Provide the (x, y) coordinate of the cell's center where the given text is located.  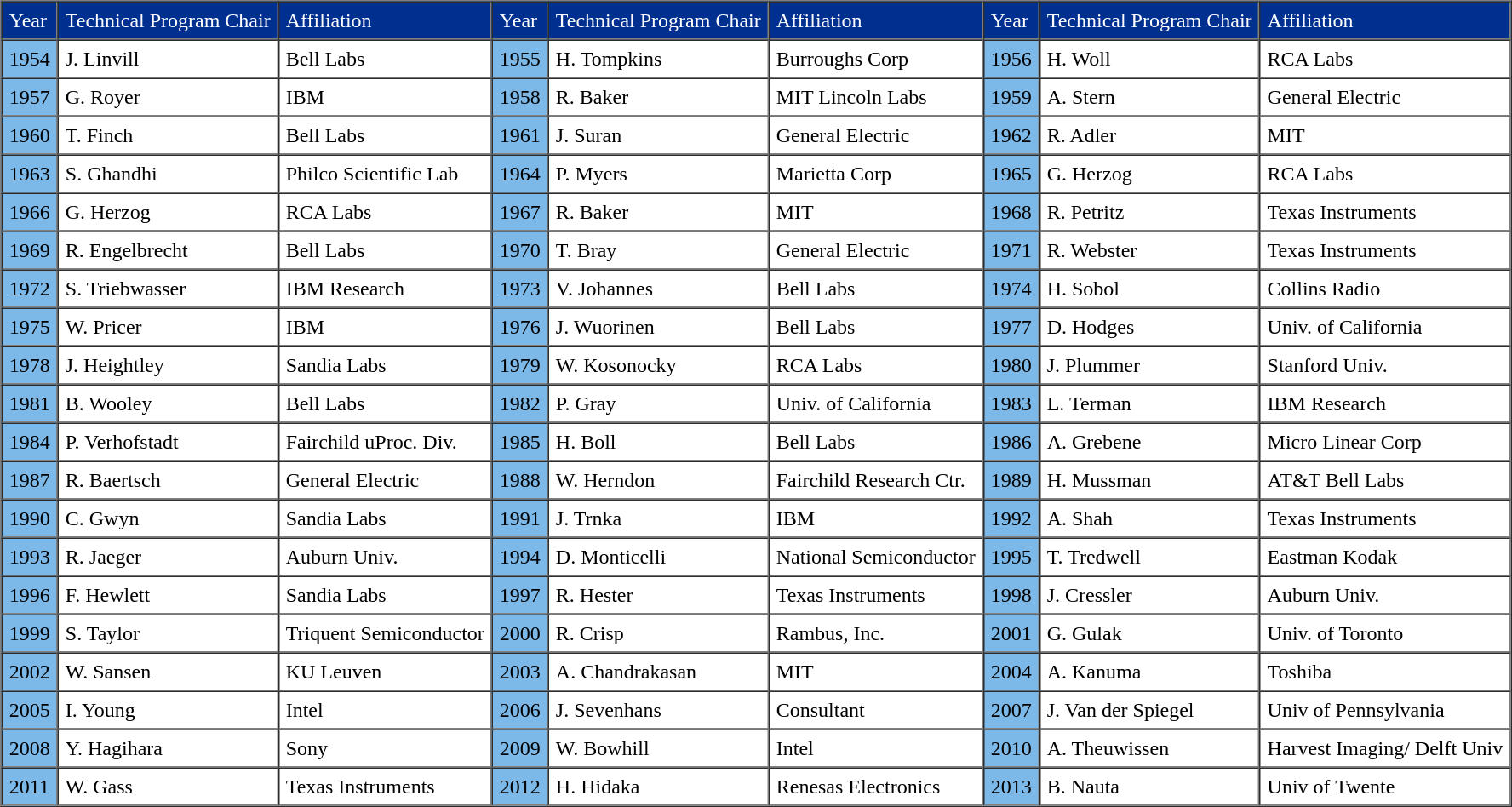
KU Leuven (385, 671)
J. Sevenhans (659, 710)
R. Engelbrecht (169, 250)
D. Monticelli (659, 557)
1980 (1011, 364)
1987 (30, 480)
A. Kanuma (1149, 671)
1993 (30, 557)
2004 (1011, 671)
1983 (1011, 403)
F. Hewlett (169, 594)
Rambus, Inc. (876, 633)
B. Nauta (1149, 787)
2011 (30, 787)
Y. Hagihara (169, 747)
1982 (520, 403)
Toshiba (1386, 671)
J. Wuorinen (659, 327)
1988 (520, 480)
1979 (520, 364)
Univ of Pennsylvania (1386, 710)
R. Baertsch (169, 480)
1978 (30, 364)
Sony (385, 747)
R. Jaeger (169, 557)
1970 (520, 250)
I. Young (169, 710)
1976 (520, 327)
2010 (1011, 747)
A. Chandrakasan (659, 671)
S. Taylor (169, 633)
1974 (1011, 288)
P. Gray (659, 403)
J. Heightley (169, 364)
C. Gwyn (169, 518)
Micro Linear Corp (1386, 441)
J. Cressler (1149, 594)
R. Hester (659, 594)
A. Grebene (1149, 441)
T. Tredwell (1149, 557)
H. Boll (659, 441)
1997 (520, 594)
Triquent Semiconductor (385, 633)
W. Kosonocky (659, 364)
V. Johannes (659, 288)
1971 (1011, 250)
R. Crisp (659, 633)
T. Bray (659, 250)
W. Bowhill (659, 747)
Fairchild Research Ctr. (876, 480)
2003 (520, 671)
2008 (30, 747)
2013 (1011, 787)
2006 (520, 710)
1962 (1011, 134)
G. Gulak (1149, 633)
W. Gass (169, 787)
1955 (520, 58)
H. Mussman (1149, 480)
2002 (30, 671)
1985 (520, 441)
1995 (1011, 557)
1989 (1011, 480)
J. Suran (659, 134)
1954 (30, 58)
2005 (30, 710)
1958 (520, 97)
Marietta Corp (876, 174)
1968 (1011, 211)
J. Van der Spiegel (1149, 710)
2009 (520, 747)
J. Linvill (169, 58)
MIT Lincoln Labs (876, 97)
1967 (520, 211)
B. Wooley (169, 403)
1999 (30, 633)
Stanford Univ. (1386, 364)
1990 (30, 518)
Philco Scientific Lab (385, 174)
Burroughs Corp (876, 58)
1992 (1011, 518)
1964 (520, 174)
S. Triebwasser (169, 288)
H. Tompkins (659, 58)
W. Pricer (169, 327)
1965 (1011, 174)
1984 (30, 441)
1994 (520, 557)
H. Hidaka (659, 787)
P. Verhofstadt (169, 441)
T. Finch (169, 134)
2000 (520, 633)
A. Theuwissen (1149, 747)
J. Trnka (659, 518)
1961 (520, 134)
2001 (1011, 633)
H. Sobol (1149, 288)
AT&T Bell Labs (1386, 480)
Univ. of Toronto (1386, 633)
Collins Radio (1386, 288)
1956 (1011, 58)
2012 (520, 787)
P. Myers (659, 174)
2007 (1011, 710)
S. Ghandhi (169, 174)
H. Woll (1149, 58)
1969 (30, 250)
National Semiconductor (876, 557)
L. Terman (1149, 403)
W. Herndon (659, 480)
1977 (1011, 327)
1959 (1011, 97)
Eastman Kodak (1386, 557)
1960 (30, 134)
W. Sansen (169, 671)
Renesas Electronics (876, 787)
1972 (30, 288)
1963 (30, 174)
1957 (30, 97)
Fairchild uProc. Div. (385, 441)
1973 (520, 288)
D. Hodges (1149, 327)
1981 (30, 403)
G. Royer (169, 97)
A. Stern (1149, 97)
R. Petritz (1149, 211)
1966 (30, 211)
Univ of Twente (1386, 787)
R. Adler (1149, 134)
J. Plummer (1149, 364)
1986 (1011, 441)
1975 (30, 327)
1998 (1011, 594)
1996 (30, 594)
A. Shah (1149, 518)
1991 (520, 518)
Harvest Imaging/ Delft Univ (1386, 747)
R. Webster (1149, 250)
Consultant (876, 710)
